Detect which cell encompasses the target text, then output its [x, y] center coordinate. 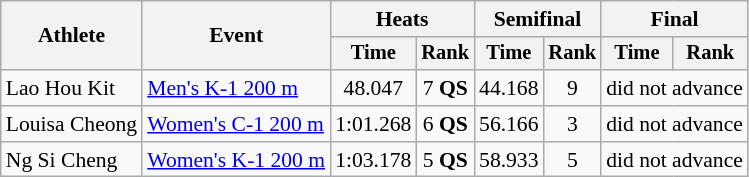
Louisa Cheong [72, 124]
Men's K-1 200 m [236, 88]
56.166 [508, 124]
Event [236, 36]
1:01.268 [373, 124]
7 QS [445, 88]
Final [674, 19]
3 [573, 124]
Athlete [72, 36]
48.047 [373, 88]
Semifinal [538, 19]
9 [573, 88]
Heats [402, 19]
6 QS [445, 124]
Lao Hou Kit [72, 88]
44.168 [508, 88]
Women's C-1 200 m [236, 124]
